Extract the (X, Y) coordinate from the center of the cell holding the provided text.  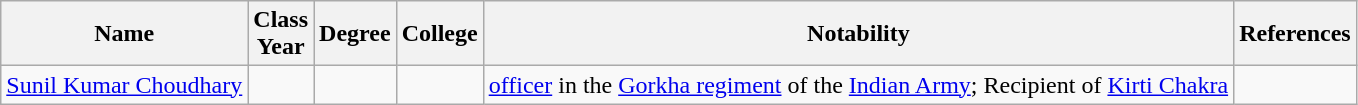
Degree (356, 34)
Name (124, 34)
College (440, 34)
Sunil Kumar Choudhary (124, 85)
Notability (858, 34)
ClassYear (281, 34)
officer in the Gorkha regiment of the Indian Army; Recipient of Kirti Chakra (858, 85)
References (1296, 34)
